Pinpoint the cell where the given text exists, returning its (x, y) midpoint coordinate. 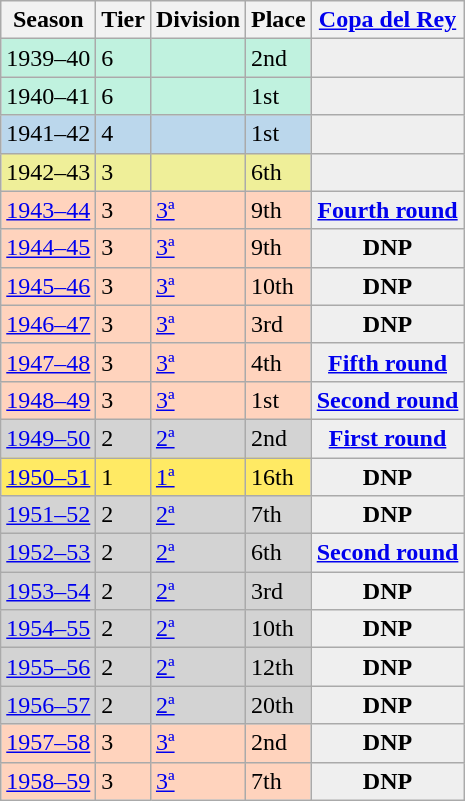
1952–53 (48, 553)
1955–56 (48, 667)
16th (279, 477)
1ª (198, 477)
1958–59 (48, 781)
20th (279, 705)
4th (279, 362)
1939–40 (48, 58)
12th (279, 667)
1947–48 (48, 362)
1 (124, 477)
1956–57 (48, 705)
1945–46 (48, 286)
Fifth round (388, 362)
Place (279, 20)
1948–49 (48, 400)
1944–45 (48, 248)
Season (48, 20)
1949–50 (48, 438)
1943–44 (48, 210)
1942–43 (48, 172)
1957–58 (48, 743)
1954–55 (48, 629)
1940–41 (48, 96)
First round (388, 438)
1946–47 (48, 324)
Fourth round (388, 210)
Copa del Rey (388, 20)
1941–42 (48, 134)
4 (124, 134)
Division (198, 20)
1953–54 (48, 591)
Tier (124, 20)
1951–52 (48, 515)
1950–51 (48, 477)
